Search for the cell housing the specified text and yield its (X, Y) center coordinate. 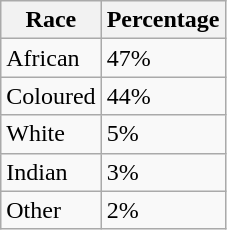
44% (163, 96)
3% (163, 172)
Other (51, 210)
African (51, 58)
2% (163, 210)
5% (163, 134)
47% (163, 58)
Percentage (163, 20)
Race (51, 20)
Indian (51, 172)
Coloured (51, 96)
White (51, 134)
